Identify which cell holds the provided text, then report its (X, Y) central coordinate. 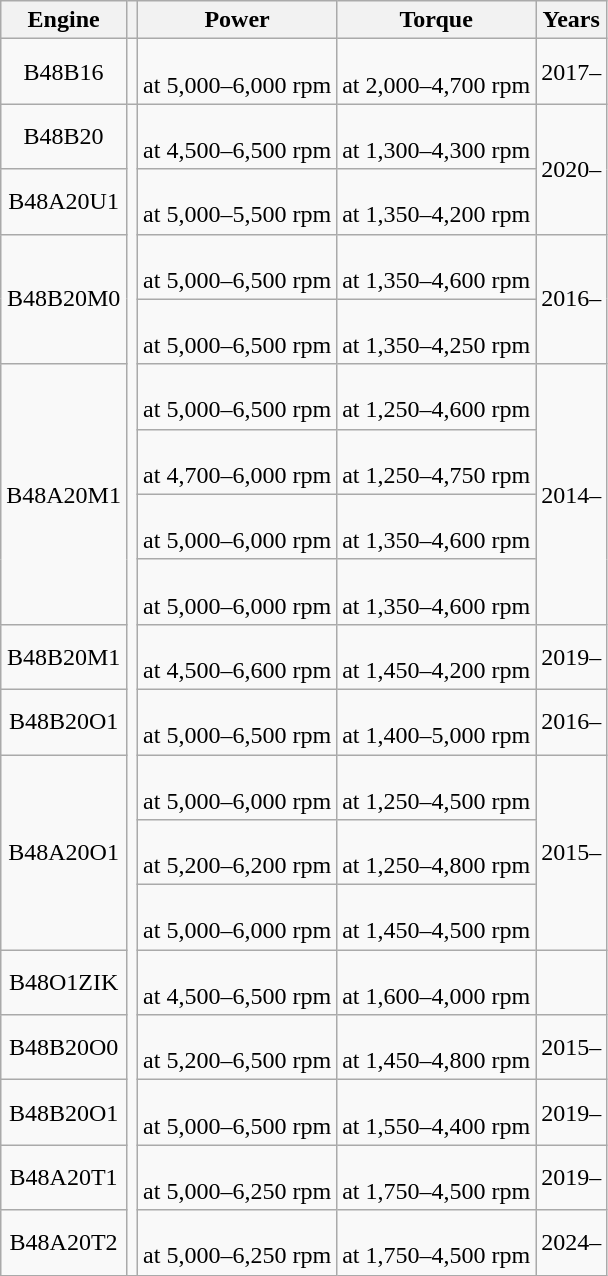
Years (572, 20)
at 1,400–5,000 rpm (436, 722)
at 4,500–6,600 rpm (238, 656)
2014– (572, 494)
at 4,700–6,000 rpm (238, 462)
B48O1ZIK (64, 982)
at 5,200–6,200 rpm (238, 852)
at 1,250–4,800 rpm (436, 852)
at 1,250–4,750 rpm (436, 462)
2020– (572, 169)
B48B20O0 (64, 1048)
at 1,250–4,500 rpm (436, 786)
B48B20M1 (64, 656)
B48B20M0 (64, 299)
at 1,350–4,200 rpm (436, 202)
at 1,550–4,400 rpm (436, 1112)
at 1,600–4,000 rpm (436, 982)
at 2,000–4,700 rpm (436, 72)
B48B20 (64, 136)
Power (238, 20)
B48A20T2 (64, 1242)
at 1,450–4,200 rpm (436, 656)
B48A20T1 (64, 1178)
at 1,300–4,300 rpm (436, 136)
2017– (572, 72)
Torque (436, 20)
at 1,350–4,250 rpm (436, 332)
Engine (64, 20)
at 1,250–4,600 rpm (436, 396)
B48A20U1 (64, 202)
at 5,000–5,500 rpm (238, 202)
at 5,200–6,500 rpm (238, 1048)
2024– (572, 1242)
at 1,450–4,500 rpm (436, 918)
B48B16 (64, 72)
at 1,450–4,800 rpm (436, 1048)
B48A20M1 (64, 494)
B48A20O1 (64, 852)
